Extract the [x, y] coordinate from the center of the cell holding the provided text.  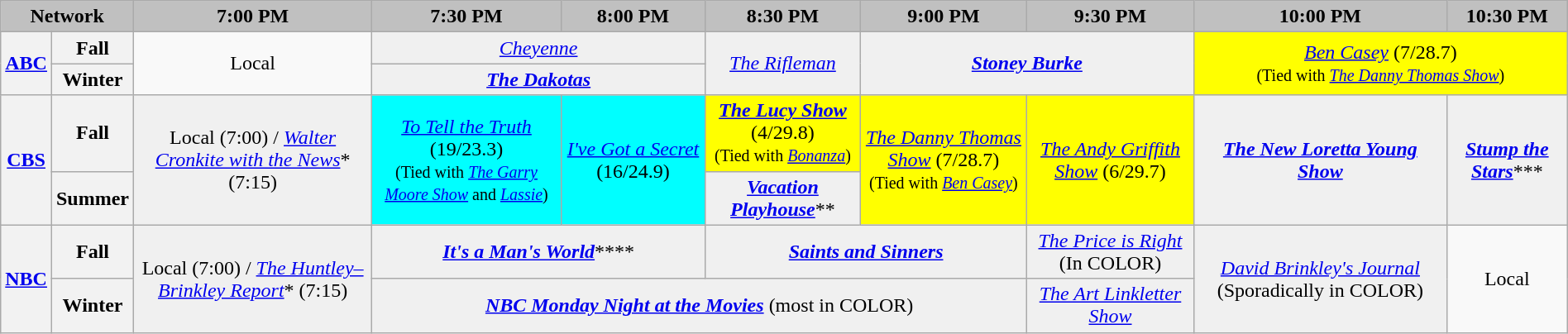
Summer [93, 198]
The Lucy Show (4/29.8)(Tied with Bonanza) [783, 133]
The Danny Thomas Show (7/28.7)(Tied with Ben Casey) [943, 160]
The Price is Right (In COLOR) [1111, 251]
7:30 PM [466, 17]
NBC [26, 279]
Network [68, 17]
CBS [26, 160]
10:00 PM [1320, 17]
Cheyenne [539, 48]
David Brinkley's Journal (Sporadically in COLOR) [1320, 279]
8:30 PM [783, 17]
NBC Monday Night at the Movies (most in COLOR) [700, 306]
The Andy Griffith Show (6/29.7) [1111, 160]
The Dakotas [539, 79]
Local (7:00) / Walter Cronkite with the News* (7:15) [253, 160]
10:30 PM [1507, 17]
ABC [26, 64]
9:00 PM [943, 17]
Ben Casey (7/28.7)(Tied with The Danny Thomas Show) [1380, 64]
8:00 PM [633, 17]
Local (7:00) / The Huntley–Brinkley Report* (7:15) [253, 279]
To Tell the Truth (19/23.3)(Tied with The Garry Moore Show and Lassie) [466, 160]
The Art Linkletter Show [1111, 306]
9:30 PM [1111, 17]
Stump the Stars*** [1507, 160]
Saints and Sinners [867, 251]
Stoney Burke [1027, 64]
The Rifleman [783, 64]
I've Got a Secret (16/24.9) [633, 160]
The New Loretta Young Show [1320, 160]
It's a Man's World**** [539, 251]
Vacation Playhouse** [783, 198]
7:00 PM [253, 17]
